Provide the (X, Y) coordinate of the cell's center where the given text is located.  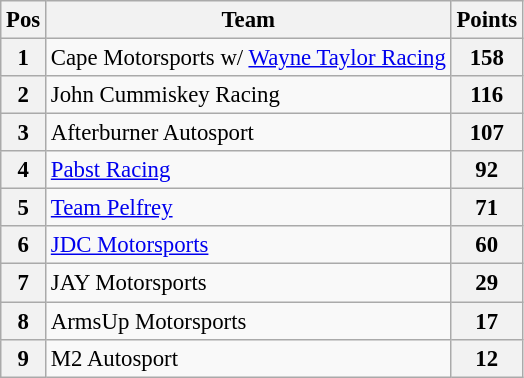
7 (24, 283)
JDC Motorsports (249, 245)
8 (24, 321)
1 (24, 58)
M2 Autosport (249, 358)
60 (486, 245)
John Cummiskey Racing (249, 95)
JAY Motorsports (249, 283)
Pabst Racing (249, 170)
Pos (24, 20)
92 (486, 170)
71 (486, 208)
Team (249, 20)
12 (486, 358)
ArmsUp Motorsports (249, 321)
3 (24, 133)
9 (24, 358)
2 (24, 95)
158 (486, 58)
Points (486, 20)
107 (486, 133)
Cape Motorsports w/ Wayne Taylor Racing (249, 58)
29 (486, 283)
17 (486, 321)
6 (24, 245)
116 (486, 95)
5 (24, 208)
Afterburner Autosport (249, 133)
Team Pelfrey (249, 208)
4 (24, 170)
